Determine the [X, Y] coordinate at the center of the cell enclosing the given text.  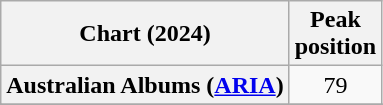
Chart (2024) [145, 34]
Peakposition [335, 34]
Australian Albums (ARIA) [145, 85]
79 [335, 85]
